Output the (x, y) coordinate of the center of the cell containing the given text.  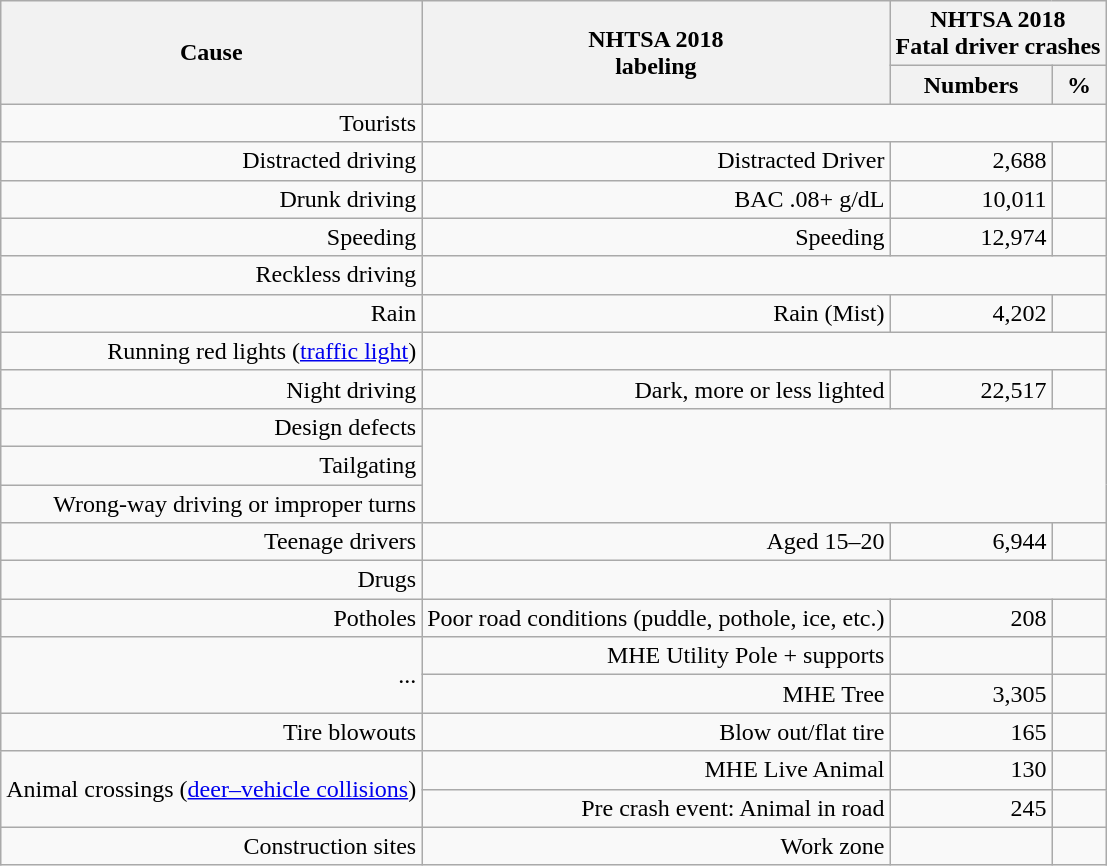
Wrong-way driving or improper turns (212, 503)
Construction sites (212, 846)
Animal crossings (deer–vehicle collisions) (212, 789)
NHTSA 2018 Fatal driver crashes (998, 34)
Drugs (212, 580)
3,305 (971, 694)
Tailgating (212, 465)
MHE Tree (656, 694)
12,974 (971, 237)
Blow out/flat tire (656, 732)
Rain (Mist) (656, 313)
Dark, more or less lighted (656, 389)
22,517 (971, 389)
Drunk driving (212, 199)
Cause (212, 52)
Aged 15–20 (656, 542)
Teenage drivers (212, 542)
Poor road conditions (puddle, pothole, ice, etc.) (656, 618)
165 (971, 732)
NHTSA 2018 labeling (656, 52)
2,688 (971, 161)
245 (971, 808)
Tire blowouts (212, 732)
Distracted driving (212, 161)
130 (971, 770)
Night driving (212, 389)
Design defects (212, 427)
MHE Live Animal (656, 770)
Distracted Driver (656, 161)
6,944 (971, 542)
Rain (212, 313)
4,202 (971, 313)
Work zone (656, 846)
208 (971, 618)
Numbers (971, 85)
... (212, 675)
Running red lights (traffic light) (212, 351)
BAC .08+ g/dL (656, 199)
% (1079, 85)
Tourists (212, 123)
10,011 (971, 199)
Potholes (212, 618)
Reckless driving (212, 275)
Pre crash event: Animal in road (656, 808)
MHE Utility Pole + supports (656, 656)
